Capture the cell that displays the provided text and extract its [x, y] central coordinate. 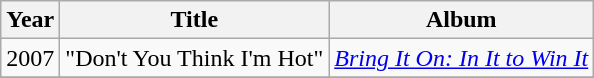
Bring It On: In It to Win It [462, 58]
Year [30, 20]
"Don't You Think I'm Hot" [194, 58]
Album [462, 20]
Title [194, 20]
2007 [30, 58]
